From the cell containing the given text, extract its center point as [x, y] coordinate. 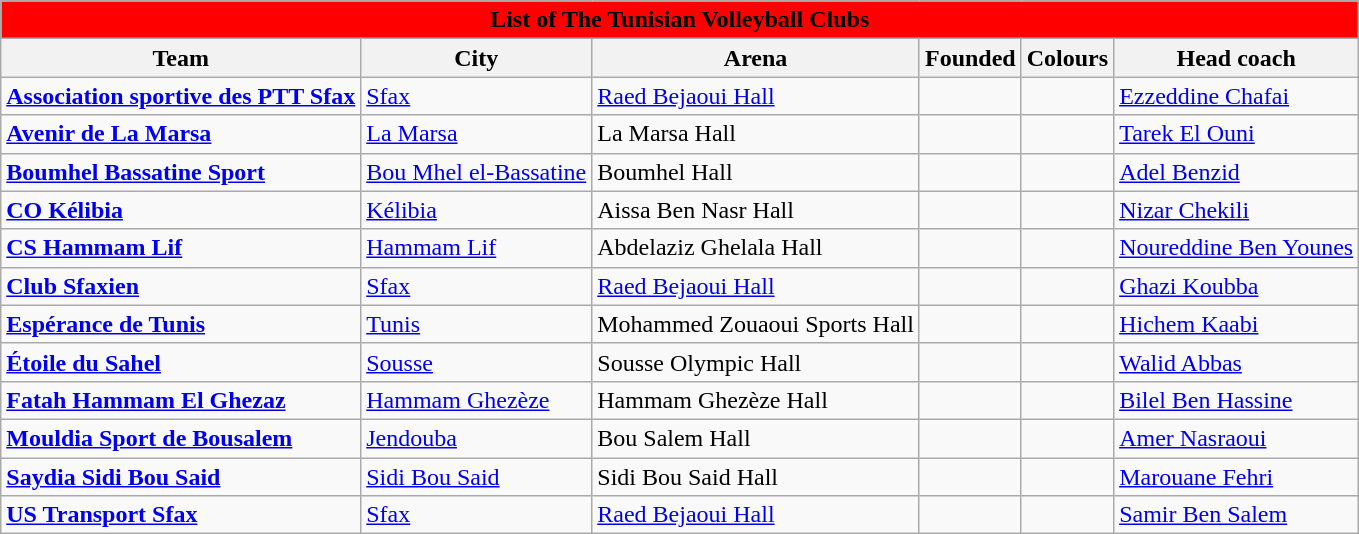
Nizar Chekili [1236, 210]
Avenir de La Marsa [181, 134]
Kélibia [476, 210]
Hammam Ghezèze Hall [756, 400]
Ghazi Koubba [1236, 286]
Colours [1067, 58]
Sidi Bou Said [476, 477]
Bou Salem Hall [756, 438]
Étoile du Sahel [181, 362]
Boumhel Bassatine Sport [181, 172]
Head coach [1236, 58]
Club Sfaxien [181, 286]
Aissa Ben Nasr Hall [756, 210]
Saydia Sidi Bou Said [181, 477]
Hichem Kaabi [1236, 324]
Boumhel Hall [756, 172]
List of The Tunisian Volleyball Clubs [680, 20]
Mohammed Zouaoui Sports Hall [756, 324]
CO Kélibia [181, 210]
Team [181, 58]
La Marsa [476, 134]
Bou Mhel el-Bassatine [476, 172]
Hammam Lif [476, 248]
Tarek El Ouni [1236, 134]
Mouldia Sport de Bousalem [181, 438]
Sidi Bou Said Hall [756, 477]
Samir Ben Salem [1236, 515]
Noureddine Ben Younes [1236, 248]
Adel Benzid [1236, 172]
Bilel Ben Hassine [1236, 400]
Jendouba [476, 438]
Founded [970, 58]
Hammam Ghezèze [476, 400]
Marouane Fehri [1236, 477]
Fatah Hammam El Ghezaz [181, 400]
Association sportive des PTT Sfax [181, 96]
Espérance de Tunis [181, 324]
Arena [756, 58]
Ezzeddine Chafai [1236, 96]
City [476, 58]
Walid Abbas [1236, 362]
Tunis [476, 324]
CS Hammam Lif [181, 248]
Amer Nasraoui [1236, 438]
La Marsa Hall [756, 134]
Sousse [476, 362]
US Transport Sfax [181, 515]
Abdelaziz Ghelala Hall [756, 248]
Sousse Olympic Hall [756, 362]
